Find where the given text appears and provide that cell's center as [X, Y] coordinate. 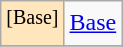
Base [93, 24]
[Base] [32, 24]
